For the text-containing cell, return its midpoint in [x, y] coordinate format. 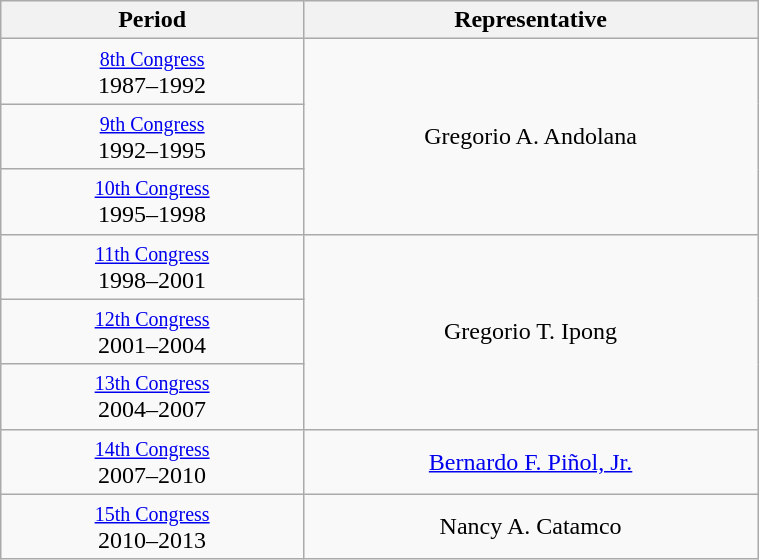
9th Congress1992–1995 [152, 136]
14th Congress2007–2010 [152, 462]
Representative [530, 20]
10th Congress1995–1998 [152, 202]
12th Congress2001–2004 [152, 332]
Bernardo F. Piñol, Jr. [530, 462]
Gregorio T. Ipong [530, 332]
Period [152, 20]
11th Congress1998–2001 [152, 266]
8th Congress1987–1992 [152, 72]
Gregorio A. Andolana [530, 136]
13th Congress2004–2007 [152, 396]
Nancy A. Catamco [530, 526]
15th Congress2010–2013 [152, 526]
